Extract the (x, y) coordinate from the center of the cell holding the provided text.  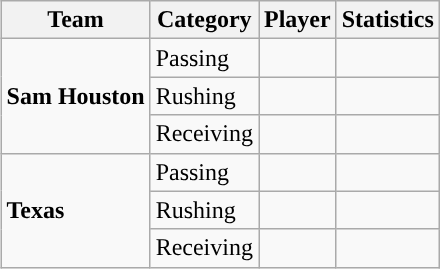
Texas (76, 210)
Category (204, 20)
Sam Houston (76, 96)
Team (76, 20)
Player (297, 20)
Statistics (388, 20)
